Search for the cell housing the specified text and yield its (X, Y) center coordinate. 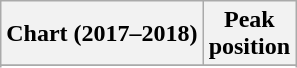
Peakposition (249, 34)
Chart (2017–2018) (102, 34)
